Pinpoint the cell where the given text exists, returning its [X, Y] midpoint coordinate. 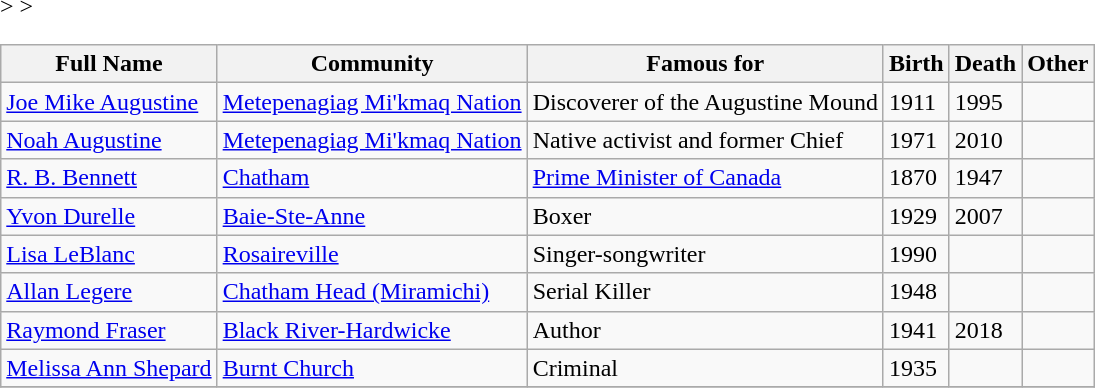
1935 [916, 368]
Allan Legere [109, 292]
Serial Killer [705, 292]
1947 [985, 178]
Noah Augustine [109, 140]
Yvon Durelle [109, 216]
R. B. Bennett [109, 178]
Death [985, 64]
Prime Minister of Canada [705, 178]
Burnt Church [372, 368]
1911 [916, 102]
Joe Mike Augustine [109, 102]
Baie-Ste-Anne [372, 216]
Discoverer of the Augustine Mound [705, 102]
Raymond Fraser [109, 330]
Singer-songwriter [705, 254]
Lisa LeBlanc [109, 254]
1929 [916, 216]
Native activist and former Chief [705, 140]
Black River-Hardwicke [372, 330]
Author [705, 330]
Chatham [372, 178]
Famous for [705, 64]
Other [1058, 64]
Boxer [705, 216]
1990 [916, 254]
Full Name [109, 64]
1941 [916, 330]
1971 [916, 140]
2010 [985, 140]
1995 [985, 102]
Rosaireville [372, 254]
1948 [916, 292]
2018 [985, 330]
Chatham Head (Miramichi) [372, 292]
2007 [985, 216]
1870 [916, 178]
Criminal [705, 368]
Birth [916, 64]
Community [372, 64]
Melissa Ann Shepard [109, 368]
